Determine the [x, y] coordinate at the center of the cell enclosing the given text.  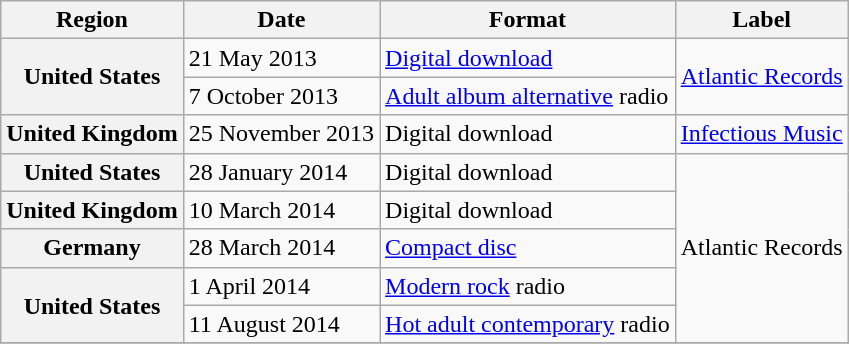
Label [762, 20]
21 May 2013 [281, 58]
Region [92, 20]
28 January 2014 [281, 172]
10 March 2014 [281, 210]
11 August 2014 [281, 324]
Modern rock radio [528, 286]
25 November 2013 [281, 134]
Germany [92, 248]
Infectious Music [762, 134]
1 April 2014 [281, 286]
Compact disc [528, 248]
Hot adult contemporary radio [528, 324]
Date [281, 20]
Format [528, 20]
28 March 2014 [281, 248]
Adult album alternative radio [528, 96]
7 October 2013 [281, 96]
